Scan for the cell matching the given text and deliver its (x, y) coordinate at center. 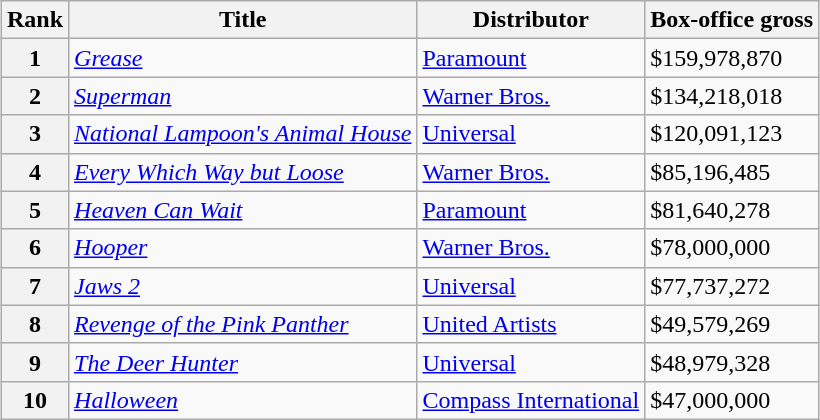
Halloween (243, 400)
5 (34, 210)
$85,196,485 (732, 172)
Box-office gross (732, 20)
8 (34, 324)
The Deer Hunter (243, 362)
$81,640,278 (732, 210)
9 (34, 362)
Superman (243, 96)
$77,737,272 (732, 286)
Compass International (531, 400)
Rank (34, 20)
National Lampoon's Animal House (243, 134)
$120,091,123 (732, 134)
United Artists (531, 324)
4 (34, 172)
Every Which Way but Loose (243, 172)
$49,579,269 (732, 324)
Grease (243, 58)
1 (34, 58)
7 (34, 286)
$134,218,018 (732, 96)
$48,979,328 (732, 362)
3 (34, 134)
Hooper (243, 248)
$47,000,000 (732, 400)
6 (34, 248)
Distributor (531, 20)
$159,978,870 (732, 58)
10 (34, 400)
Title (243, 20)
Revenge of the Pink Panther (243, 324)
2 (34, 96)
$78,000,000 (732, 248)
Jaws 2 (243, 286)
Heaven Can Wait (243, 210)
